Locate the cell with the specified text and output its (x, y) center coordinate. 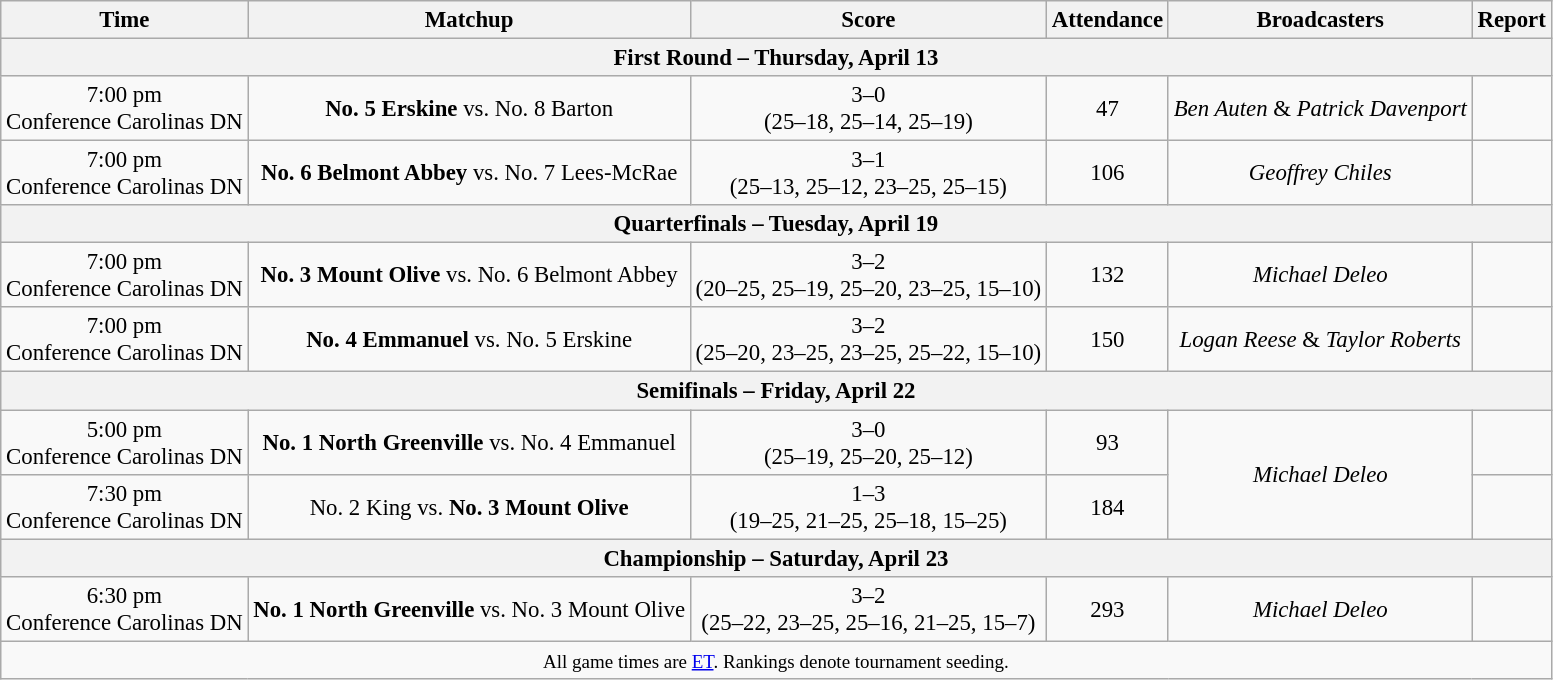
Broadcasters (1320, 20)
Logan Reese & Taylor Roberts (1320, 340)
Matchup (469, 20)
No. 1 North Greenville vs. No. 4 Emmanuel (469, 442)
93 (1107, 442)
Attendance (1107, 20)
No. 5 Erskine vs. No. 8 Barton (469, 108)
All game times are ET. Rankings denote tournament seeding. (776, 660)
150 (1107, 340)
47 (1107, 108)
3–0(25–19, 25–20, 25–12) (868, 442)
6:30 pmConference Carolinas DN (124, 608)
No. 2 King vs. No. 3 Mount Olive (469, 506)
184 (1107, 506)
3–1(25–13, 25–12, 23–25, 25–15) (868, 174)
No. 1 North Greenville vs. No. 3 Mount Olive (469, 608)
First Round – Thursday, April 13 (776, 58)
293 (1107, 608)
7:30 pmConference Carolinas DN (124, 506)
Report (1512, 20)
106 (1107, 174)
No. 3 Mount Olive vs. No. 6 Belmont Abbey (469, 276)
3–2(20–25, 25–19, 25–20, 23–25, 15–10) (868, 276)
Semifinals – Friday, April 22 (776, 391)
3–0 (25–18, 25–14, 25–19) (868, 108)
Score (868, 20)
3–2(25–20, 23–25, 23–25, 25–22, 15–10) (868, 340)
Geoffrey Chiles (1320, 174)
No. 6 Belmont Abbey vs. No. 7 Lees-McRae (469, 174)
Time (124, 20)
132 (1107, 276)
No. 4 Emmanuel vs. No. 5 Erskine (469, 340)
5:00 pmConference Carolinas DN (124, 442)
Quarterfinals – Tuesday, April 19 (776, 224)
1–3(19–25, 21–25, 25–18, 15–25) (868, 506)
3–2(25–22, 23–25, 25–16, 21–25, 15–7) (868, 608)
Ben Auten & Patrick Davenport (1320, 108)
Championship – Saturday, April 23 (776, 558)
